For the text-containing cell, return its midpoint in (X, Y) coordinate format. 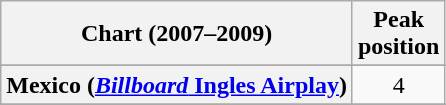
Mexico (Billboard Ingles Airplay) (177, 85)
4 (398, 85)
Peakposition (398, 34)
Chart (2007–2009) (177, 34)
